For the text-containing cell, return its midpoint in [x, y] coordinate format. 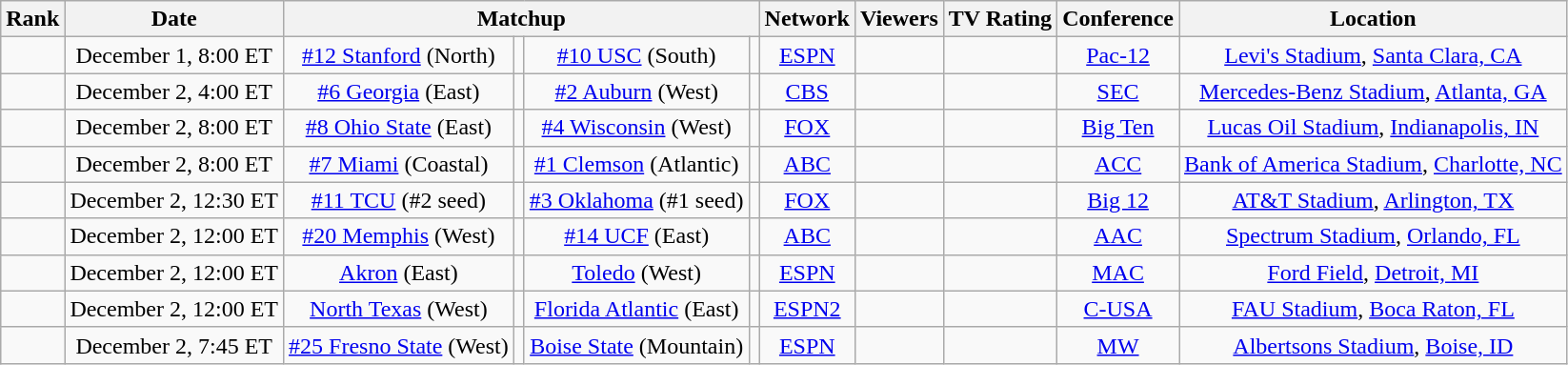
Viewers [899, 19]
#7 Miami (Coastal) [399, 164]
#4 Wisconsin (West) [636, 128]
MAC [1118, 273]
#10 USC (South) [636, 55]
Ford Field, Detroit, MI [1374, 273]
AAC [1118, 236]
#25 Fresno State (West) [399, 345]
#3 Oklahoma (#1 seed) [636, 200]
#1 Clemson (Atlantic) [636, 164]
Toledo (West) [636, 273]
Albertsons Stadium, Boise, ID [1374, 345]
December 2, 4:00 ET [174, 91]
MW [1118, 345]
North Texas (West) [399, 309]
December 2, 12:30 ET [174, 200]
December 1, 8:00 ET [174, 55]
Conference [1118, 19]
Rank [32, 19]
Lucas Oil Stadium, Indianapolis, IN [1374, 128]
#6 Georgia (East) [399, 91]
SEC [1118, 91]
Spectrum Stadium, Orlando, FL [1374, 236]
Florida Atlantic (East) [636, 309]
#20 Memphis (West) [399, 236]
Matchup [522, 19]
Mercedes-Benz Stadium, Atlanta, GA [1374, 91]
Network [807, 19]
TV Rating [1000, 19]
Akron (East) [399, 273]
Big Ten [1118, 128]
December 2, 7:45 ET [174, 345]
Date [174, 19]
Pac-12 [1118, 55]
FAU Stadium, Boca Raton, FL [1374, 309]
#8 Ohio State (East) [399, 128]
Location [1374, 19]
Levi's Stadium, Santa Clara, CA [1374, 55]
#14 UCF (East) [636, 236]
ESPN2 [807, 309]
CBS [807, 91]
ACC [1118, 164]
Bank of America Stadium, Charlotte, NC [1374, 164]
#12 Stanford (North) [399, 55]
Big 12 [1118, 200]
C-USA [1118, 309]
#2 Auburn (West) [636, 91]
#11 TCU (#2 seed) [399, 200]
Boise State (Mountain) [636, 345]
AT&T Stadium, Arlington, TX [1374, 200]
